Pinpoint the cell where the given text exists, returning its [x, y] midpoint coordinate. 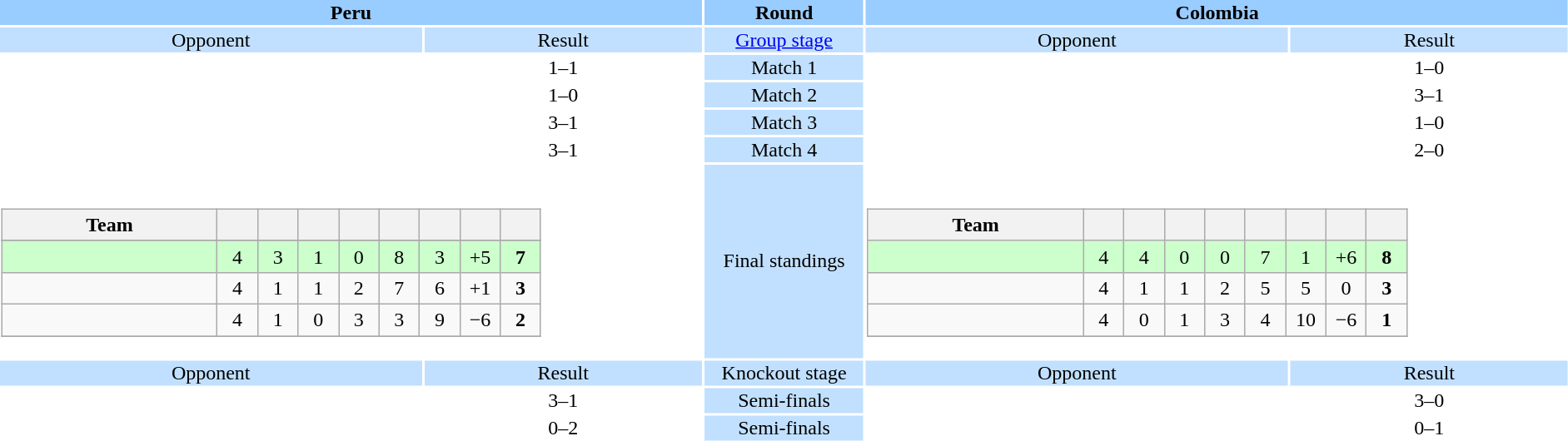
0–2 [563, 428]
6 [440, 288]
Match 1 [784, 67]
Match 2 [784, 95]
9 [440, 320]
Round [784, 12]
Final standings [784, 261]
10 [1306, 320]
Team 4 3 1 0 8 3 +5 7 4 1 1 2 7 6 +1 3 4 1 0 3 3 9 −6 2 [351, 261]
Colombia [1217, 12]
1–1 [563, 67]
1–0 [563, 95]
Match 3 [784, 122]
+6 [1346, 256]
Team 4 4 0 0 7 1 +6 8 4 1 1 2 5 5 0 3 4 0 1 3 4 10 −6 1 [1217, 261]
Knockout stage [784, 373]
+5 [480, 256]
Peru [351, 12]
Group stage [784, 40]
Match 4 [784, 150]
+1 [480, 288]
